Identify which cell holds the provided text, then report its (x, y) central coordinate. 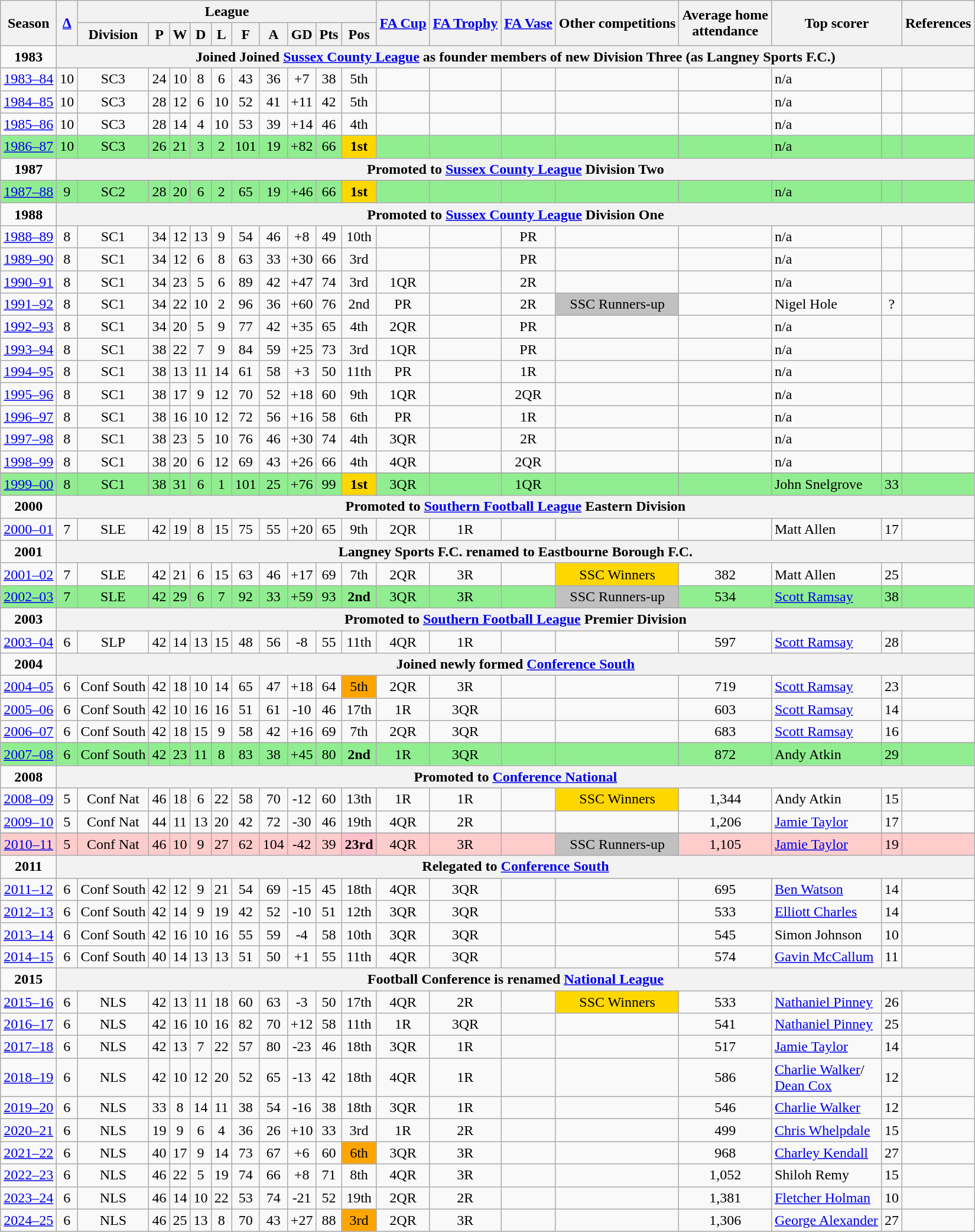
-42 (301, 844)
+25 (301, 349)
W (180, 34)
695 (726, 889)
+26 (301, 462)
1989–90 (28, 259)
3 (201, 147)
2021–22 (28, 1153)
FA Cup (403, 23)
2008–09 (28, 799)
2018–19 (28, 1077)
2000 (28, 507)
+82 (301, 147)
FA Vase (528, 23)
2006–07 (28, 732)
SLP (113, 641)
2017–18 (28, 1047)
John Snelgrove (826, 484)
+6 (301, 1153)
2022–23 (28, 1175)
1,306 (726, 1220)
2003–04 (28, 641)
1,052 (726, 1175)
13th (359, 799)
References (938, 23)
1985–86 (28, 124)
1995–96 (28, 394)
+45 (301, 754)
+10 (301, 1130)
2003 (28, 619)
-21 (301, 1198)
+3 (301, 372)
1986–87 (28, 147)
968 (726, 1153)
-15 (301, 889)
+17 (301, 574)
Charlie Walker/Dean Cox (826, 1077)
-13 (301, 1077)
2005–06 (28, 709)
Promoted to Sussex County League Division Two (515, 169)
2019–20 (28, 1108)
1998–99 (28, 462)
2015–16 (28, 1002)
Football Conference is renamed National League (515, 979)
2023–24 (28, 1198)
683 (726, 732)
+76 (301, 484)
Ben Watson (826, 889)
1,344 (726, 799)
48 (246, 641)
League (227, 12)
1,206 (726, 822)
1994–95 (28, 372)
+7 (301, 79)
545 (726, 934)
517 (726, 1047)
2020–21 (28, 1130)
-3 (301, 1002)
Simon Johnson (826, 934)
F (246, 34)
∆ (67, 23)
2002–03 (28, 596)
+1 (301, 957)
41 (273, 102)
2015 (28, 979)
Promoted to Conference National (515, 777)
2011–12 (28, 889)
Promoted to Southern Football League Eastern Division (515, 507)
45 (329, 889)
+47 (301, 282)
+11 (301, 102)
Chris Whelpdale (826, 1130)
2011 (28, 867)
Charley Kendall (826, 1153)
1,105 (726, 844)
84 (246, 349)
-30 (301, 822)
Gavin McCallum (826, 957)
George Alexander (826, 1220)
546 (726, 1108)
93 (329, 596)
1997–98 (28, 439)
1,381 (726, 1198)
92 (246, 596)
1996–97 (28, 417)
77 (246, 327)
1993–94 (28, 349)
-23 (301, 1047)
89 (246, 282)
-16 (301, 1108)
Shiloh Remy (826, 1175)
1987–88 (28, 192)
Division (113, 34)
603 (726, 709)
2009–10 (28, 822)
Charlie Walker (826, 1108)
1991–92 (28, 304)
24 (160, 79)
2014–15 (28, 957)
49 (329, 236)
+27 (301, 1220)
Nigel Hole (826, 304)
2001–02 (28, 574)
1992–93 (28, 327)
88 (329, 1220)
-4 (301, 934)
Promoted to Sussex County League Division One (515, 214)
31 (180, 484)
2008 (28, 777)
Other competitions (617, 23)
P (160, 34)
71 (329, 1175)
83 (246, 754)
1 (221, 484)
23rd (359, 844)
8th (359, 1175)
-8 (301, 641)
2013–14 (28, 934)
2024–25 (28, 1220)
Top scorer (837, 23)
? (891, 304)
2010–11 (28, 844)
-12 (301, 799)
Pts (329, 34)
+14 (301, 124)
1987 (28, 169)
534 (726, 596)
1983 (28, 57)
FA Trophy (466, 23)
2007–08 (28, 754)
L (221, 34)
Promoted to Southern Football League Premier Division (515, 619)
586 (726, 1077)
Langney Sports F.C. renamed to Eastbourne Borough F.C. (515, 552)
597 (726, 641)
GD (301, 34)
+60 (301, 304)
+35 (301, 327)
44 (160, 822)
D (201, 34)
2001 (28, 552)
1983–84 (28, 79)
Relegated to Conference South (515, 867)
75 (246, 529)
719 (726, 687)
1990–91 (28, 282)
82 (246, 1024)
12th (359, 912)
47 (273, 687)
2016–17 (28, 1024)
+12 (301, 1024)
64 (329, 687)
Joined newly formed Conference South (515, 664)
1984–85 (28, 102)
Pos (359, 34)
2012–13 (28, 912)
Average home attendance (726, 23)
+46 (301, 192)
Joined Joined Sussex County League as founder members of new Division Three (as Langney Sports F.C.) (515, 57)
1988 (28, 214)
+59 (301, 596)
574 (726, 957)
SC2 (113, 192)
2004 (28, 664)
Fletcher Holman (826, 1198)
99 (329, 484)
57 (246, 1047)
62 (246, 844)
2004–05 (28, 687)
872 (726, 754)
Season (28, 23)
+20 (301, 529)
541 (726, 1024)
499 (726, 1130)
Elliott Charles (826, 912)
1988–89 (28, 236)
382 (726, 574)
A (273, 34)
2000–01 (28, 529)
1999–00 (28, 484)
96 (246, 304)
104 (273, 844)
67 (273, 1153)
